For the text-containing cell, return its midpoint in (x, y) coordinate format. 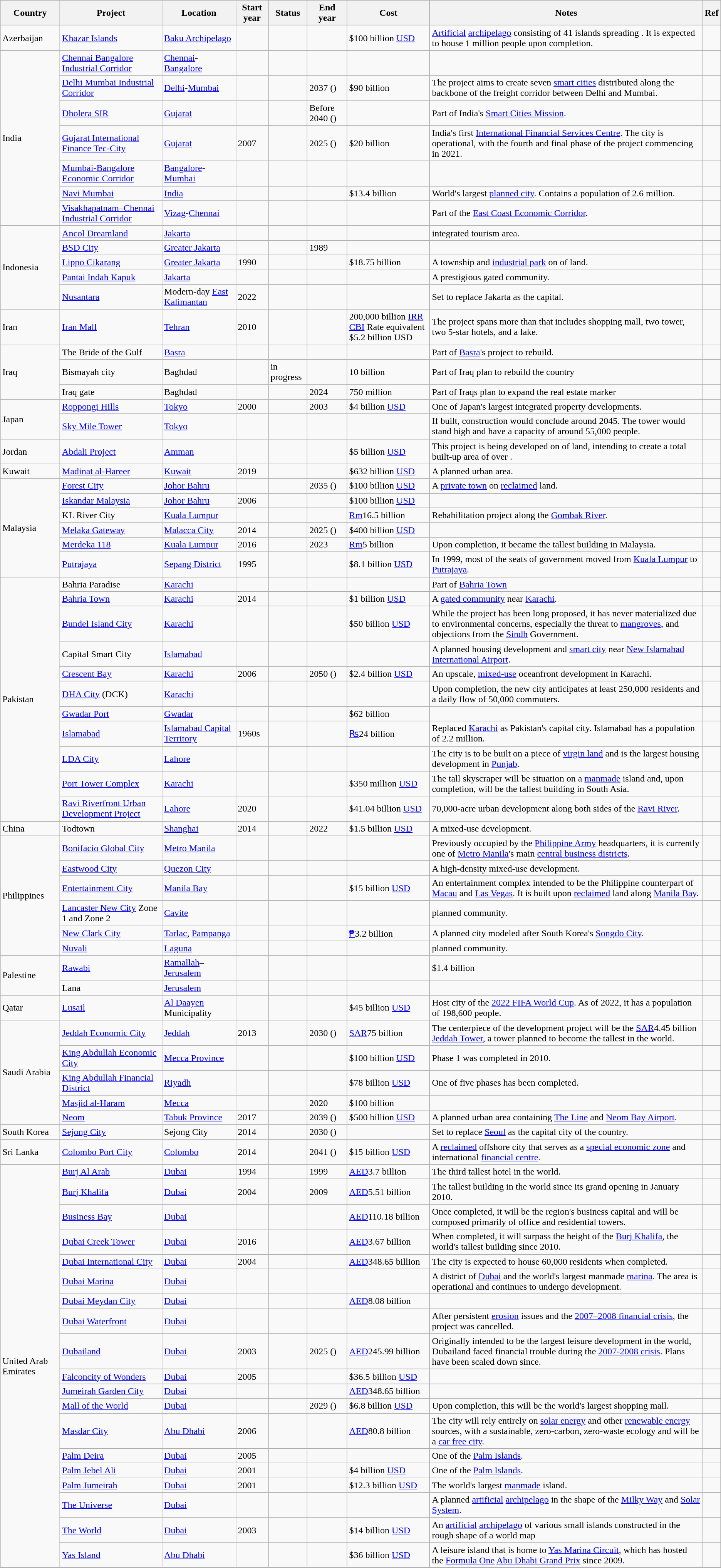
Modern-day East Kalimantan (199, 297)
Putrajaya (111, 564)
Lana (111, 988)
2019 (252, 471)
Chennai Bangalore Industrial Corridor (111, 63)
An artificial archipelago of various small islands constructed in the rough shape of a world map (566, 1530)
Set to replace Seoul as the capital city of the country. (566, 1132)
A district of Dubai and the world's largest manmade marina. The area is operational and continues to undergo development. (566, 1281)
India's first International Financial Services Centre. The city is operational, with the fourth and final phase of the project commencing in 2021. (566, 143)
Ref (712, 13)
China (30, 828)
Jordan (30, 451)
When completed, it will surpass the height of the Burj Khalifa, the world's tallest building since 2010. (566, 1242)
1995 (252, 564)
Palm Jebel Ali (111, 1471)
The city is to be built on a piece of virgin land and is the largest housing development in Punjab. (566, 758)
Delhi-Mumbai (199, 88)
Tehran (199, 327)
Upon completion, the new city anticipates at least 250,000 residents and a daily flow of 50,000 commuters. (566, 694)
A private town on reclaimed land. (566, 486)
Mumbai-Bangalore Economic Corridor (111, 173)
Islamabad Capital Territory (199, 734)
Iraq gate (111, 392)
Nuvali (111, 948)
₱3.2 billion (388, 933)
1999 (327, 1172)
Basra (199, 352)
Palm Deira (111, 1456)
Pantai Indah Kapuk (111, 277)
$1.5 billion USD (388, 828)
$400 billion USD (388, 530)
Phase 1 was completed in 2010. (566, 1058)
Masjid al-Haram (111, 1103)
2000 (252, 407)
2013 (252, 1033)
$5 billion USD (388, 451)
Riyadh (199, 1083)
Business Bay (111, 1217)
Jeddah Economic City (111, 1033)
1990 (252, 262)
Part of Iraqs plan to expand the real estate marker (566, 392)
$20 billion (388, 143)
$2.4 billion USD (388, 674)
$78 billion USD (388, 1083)
Qatar (30, 1008)
Ravi Riverfront Urban Development Project (111, 808)
Colombo (199, 1152)
integrated tourism area. (566, 233)
Jeddah (199, 1033)
Upon completion, it became the tallest building in Malaysia. (566, 544)
Neom (111, 1118)
2007 (252, 143)
Dholera SIR (111, 113)
Tarlac, Pampanga (199, 933)
Part of the East Coast Economic Corridor. (566, 213)
Tabuk Province (199, 1118)
Port Tower Complex (111, 784)
King Abdullah Economic City (111, 1058)
Indonesia (30, 267)
Before 2040 () (327, 113)
2023 (327, 544)
Malaysia (30, 527)
2037 () (327, 88)
An upscale, mixed-use oceanfront development in Karachi. (566, 674)
The project aims to create seven smart cities distributed along the backbone of the freight corridor between Delhi and Mumbai. (566, 88)
Dubailand (111, 1351)
$36.5 billion USD (388, 1376)
1989 (327, 248)
200,000 billion IRRCBI Rate equivalent $5.2 billion USD (388, 327)
Dubai Waterfront (111, 1321)
Sri Lanka (30, 1152)
Iskandar Malaysia (111, 500)
A prestigious gated community. (566, 277)
Entertainment City (111, 888)
Yas Island (111, 1555)
Bangalore-Mumbai (199, 173)
BSD City (111, 248)
AED80.8 billion (388, 1431)
70,000-acre urban development along both sides of the Ravi River. (566, 808)
$62 billion (388, 714)
750 million (388, 392)
Abdali Project (111, 451)
The centerpiece of the development project will be the SAR4.45 billion Jeddah Tower, a tower planned to become the tallest in the world. (566, 1033)
Malacca City (199, 530)
Burj Khalifa (111, 1192)
United Arab Emirates (30, 1366)
Capital Smart City (111, 654)
Bahria Paradise (111, 584)
Notes (566, 13)
Merdeka 118 (111, 544)
A mixed-use development. (566, 828)
A high-density mixed-use development. (566, 868)
Iran (30, 327)
Vizag-Chennai (199, 213)
2024 (327, 392)
King Abdullah Financial District (111, 1083)
$1 billion USD (388, 599)
In 1999, most of the seats of government moved from Kuala Lumpur to Putrajaya. (566, 564)
AED110.18 billion (388, 1217)
This project is being developed on of land, intending to create a total built-up area of over . (566, 451)
Once completed, it will be the region's business capital and will be composed primarily of office and residential towers. (566, 1217)
$41.04 billion USD (388, 808)
A reclaimed offshore city that serves as a special economic zone and international financial centre. (566, 1152)
$45 billion USD (388, 1008)
Pakistan (30, 699)
Country (30, 13)
2050 () (327, 674)
Dubai Creek Tower (111, 1242)
Metro Manila (199, 848)
Madinat al-Hareer (111, 471)
Bismayah city (111, 372)
Delhi Mumbai Industrial Corridor (111, 88)
Replaced Karachi as Pakistan's capital city. Islamabad has a population of 2.2 million. (566, 734)
The third tallest hotel in the world. (566, 1172)
Artificial archipelago consisting of 41 islands spreading . It is expected to house 1 million people upon completion. (566, 38)
An entertainment complex intended to be the Philippine counterpart of Macau and Las Vegas. It is built upon reclaimed land along Manila Bay. (566, 888)
A planned urban area. (566, 471)
Rm16.5 billion (388, 515)
Laguna (199, 948)
After persistent erosion issues and the 2007–2008 financial crisis, the project was cancelled. (566, 1321)
Upon completion, this will be the world's largest shopping mall. (566, 1406)
₨24 billion (388, 734)
The World (111, 1530)
Part of Iraq plan to rebuild the country (566, 372)
New Clark City (111, 933)
Cost (388, 13)
Melaka Gateway (111, 530)
The city is expected to house 60,000 residents when completed. (566, 1262)
Mall of the World (111, 1406)
Al Daayen Municipality (199, 1008)
Gwadar Port (111, 714)
AED3.7 billion (388, 1172)
Burj Al Arab (111, 1172)
Manila Bay (199, 888)
AED8.08 billion (388, 1301)
Part of Bahria Town (566, 584)
AED245.99 billion (388, 1351)
Location (199, 13)
AED5.51 billion (388, 1192)
Sepang District (199, 564)
$8.1 billion USD (388, 564)
Dubai International City (111, 1262)
$90 billion (388, 88)
Set to replace Jakarta as the capital. (566, 297)
Bahria Town (111, 599)
AED3.67 billion (388, 1242)
$6.8 billion USD (388, 1406)
$36 billion USD (388, 1555)
A gated community near Karachi. (566, 599)
World's largest planned city. Contains a population of 2.6 million. (566, 193)
Lippo Cikarang (111, 262)
The world's largest manmade island. (566, 1485)
10 billion (388, 372)
Cavite (199, 913)
Mecca (199, 1103)
$632 billion USD (388, 471)
One of Japan's largest integrated property developments. (566, 407)
in progress (288, 372)
Palm Jumeirah (111, 1485)
Lancaster New City Zone 1 and Zone 2 (111, 913)
Visakhapatnam–Chennai Industrial Corridor (111, 213)
Part of India's Smart Cities Mission. (566, 113)
$13.4 billion (388, 193)
Part of Basra's project to rebuild. (566, 352)
Philippines (30, 895)
$12.3 billion USD (388, 1485)
Falconcity of Wonders (111, 1376)
2009 (327, 1192)
Dubai Meydan City (111, 1301)
Colombo Port City (111, 1152)
The Bride of the Gulf (111, 352)
Rawabi (111, 968)
Jerusalem (199, 988)
A township and industrial park on of land. (566, 262)
LDA City (111, 758)
Bonifacio Global City (111, 848)
The tallest building in the world since its grand opening in January 2010. (566, 1192)
$500 billion USD (388, 1118)
Rm5 billion (388, 544)
Rehabilitation project along the Gombak River. (566, 515)
1994 (252, 1172)
Mecca Province (199, 1058)
2010 (252, 327)
Dubai Marina (111, 1281)
A planned artificial archipelago in the shape of the Milky Way and Solar System. (566, 1505)
KL River City (111, 515)
Amman (199, 451)
If built, construction would conclude around 2045. The tower would stand high and have a capacity of around 55,000 people. (566, 427)
The tall skyscraper will be situation on a manmade island and, upon completion, will be the tallest building in South Asia. (566, 784)
Host city of the 2022 FIFA World Cup. As of 2022, it has a population of 198,600 people. (566, 1008)
South Korea (30, 1132)
$18.75 billion (388, 262)
2029 () (327, 1406)
$100 billion (388, 1103)
A leisure island that is home to Yas Marina Circuit, which has hosted the Formula One Abu Dhabi Grand Prix since 2009. (566, 1555)
Iran Mall (111, 327)
$50 billion USD (388, 624)
Forest City (111, 486)
End year (327, 13)
Palestine (30, 976)
Status (288, 13)
Eastwood City (111, 868)
Shanghai (199, 828)
2035 () (327, 486)
2039 () (327, 1118)
Chennai-Bangalore (199, 63)
Project (111, 13)
Start year (252, 13)
Saudi Arabia (30, 1073)
Todtown (111, 828)
Jumeirah Garden City (111, 1391)
$350 million USD (388, 784)
2041 () (327, 1152)
Crescent Bay (111, 674)
Roppongi Hills (111, 407)
A planned housing development and smart city near New Islamabad International Airport. (566, 654)
Bundel Island City (111, 624)
One of five phases has been completed. (566, 1083)
Sky Mile Tower (111, 427)
$1.4 billion (566, 968)
Navi Mumbai (111, 193)
DHA City (DCK) (111, 694)
Japan (30, 419)
1960s (252, 734)
The Universe (111, 1505)
Masdar City (111, 1431)
Nusantara (111, 297)
Quezon City (199, 868)
Khazar Islands (111, 38)
A planned urban area containing The Line and Neom Bay Airport. (566, 1118)
Baku Archipelago (199, 38)
SAR75 billion (388, 1033)
2017 (252, 1118)
$14 billion USD (388, 1530)
Previously occupied by the Philippine Army headquarters, it is currently one of Metro Manila's main central business districts. (566, 848)
A planned city modeled after South Korea's Songdo City. (566, 933)
Iraq (30, 372)
Azerbaijan (30, 38)
Ramallah–Jerusalem (199, 968)
Lusail (111, 1008)
Gujarat International Finance Tec-City (111, 143)
Gwadar (199, 714)
The project spans more than that includes shopping mall, two tower, two 5-star hotels, and a lake. (566, 327)
Ancol Dreamland (111, 233)
